Search for the cell housing the specified text and yield its [x, y] center coordinate. 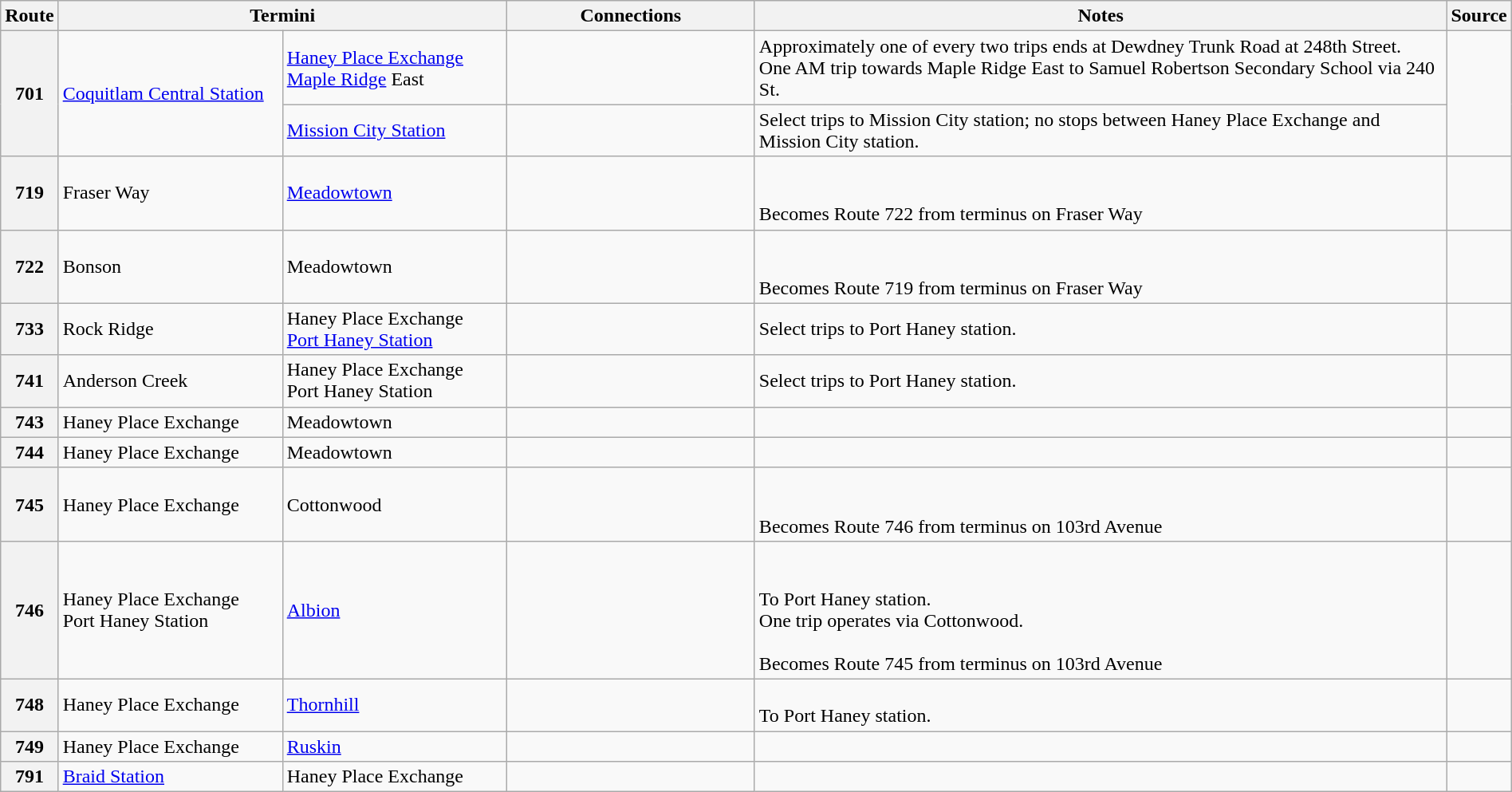
Rock Ridge [171, 329]
Haney Place ExchangeMaple Ridge East [394, 68]
Bonson [171, 266]
743 [30, 422]
Source [1479, 16]
To Port Haney station. [1101, 705]
Cottonwood [394, 504]
Albion [394, 609]
Becomes Route 746 from terminus on 103rd Avenue [1101, 504]
Coquitlam Central Station [171, 94]
745 [30, 504]
To Port Haney station. One trip operates via Cottonwood. Becomes Route 745 from terminus on 103rd Avenue [1101, 609]
746 [30, 609]
Select trips to Mission City station; no stops between Haney Place Exchange and Mission City station. [1101, 131]
Anderson Creek [171, 381]
Route [30, 16]
Thornhill [394, 705]
722 [30, 266]
Becomes Route 719 from terminus on Fraser Way [1101, 266]
701 [30, 94]
748 [30, 705]
733 [30, 329]
Fraser Way [171, 193]
Ruskin [394, 746]
719 [30, 193]
Connections [630, 16]
Termini [282, 16]
791 [30, 777]
749 [30, 746]
Mission City Station [394, 131]
Braid Station [171, 777]
741 [30, 381]
Becomes Route 722 from terminus on Fraser Way [1101, 193]
Notes [1101, 16]
744 [30, 452]
